Return [X, Y] of the center of cell containing provided text 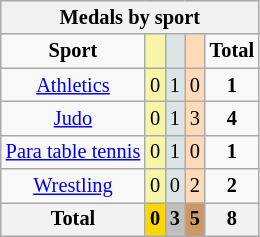
Judo [73, 118]
Athletics [73, 85]
Medals by sport [130, 17]
5 [195, 219]
Para table tennis [73, 152]
Sport [73, 51]
4 [232, 118]
Wrestling [73, 186]
8 [232, 219]
